From the cell containing the given text, extract its center point as [x, y] coordinate. 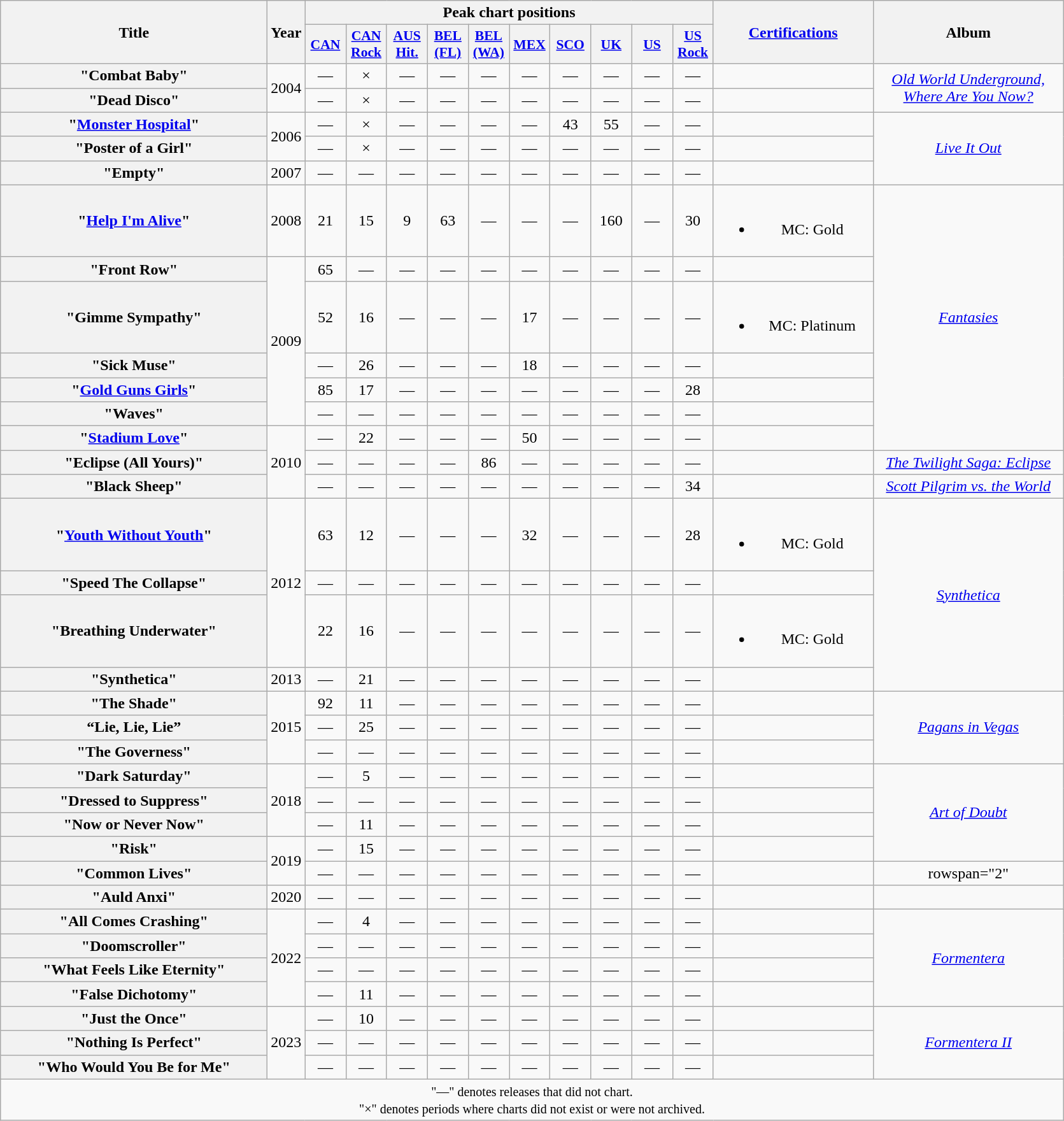
US [652, 45]
Art of Doubt [968, 812]
"Now or Never Now" [134, 824]
32 [530, 535]
"Dark Saturday" [134, 776]
9 [407, 220]
Scott Pilgrim vs. the World [968, 487]
"Dressed to Suppress" [134, 800]
18 [530, 365]
CAN [325, 45]
"All Comes Crashing" [134, 922]
"Gimme Sympathy" [134, 317]
MEX [530, 45]
86 [488, 462]
2020 [287, 897]
2007 [287, 173]
2023 [287, 1043]
"Stadium Love" [134, 438]
Year [287, 32]
"Youth Without Youth" [134, 535]
65 [325, 269]
2009 [287, 341]
85 [325, 389]
"Waves" [134, 414]
2004 [287, 88]
2015 [287, 727]
2006 [287, 136]
"Doomscroller" [134, 946]
2022 [287, 958]
"Just the Once" [134, 1018]
"Front Row" [134, 269]
UK [611, 45]
"Poster of a Girl" [134, 148]
25 [366, 727]
2012 [287, 583]
"Monster Hospital" [134, 124]
Peak chart positions [509, 13]
"The Governess" [134, 752]
160 [611, 220]
52 [325, 317]
“Lie, Lie, Lie” [134, 727]
"Risk" [134, 848]
"What Feels Like Eternity" [134, 970]
Formentera II [968, 1043]
"Who Would You Be for Me" [134, 1067]
43 [571, 124]
"Speed The Collapse" [134, 583]
Old World Underground, Where Are You Now? [968, 88]
92 [325, 703]
"Synthetica" [134, 679]
"Help I'm Alive" [134, 220]
"Eclipse (All Yours)" [134, 462]
Certifications [793, 32]
Live It Out [968, 148]
"False Dichotomy" [134, 994]
"Common Lives" [134, 873]
Fantasies [968, 317]
Pagans in Vegas [968, 727]
10 [366, 1018]
"Combat Baby" [134, 76]
"Dead Disco" [134, 100]
4 [366, 922]
26 [366, 365]
"—" denotes releases that did not chart."×" denotes periods where charts did not exist or were not archived. [532, 1099]
"The Shade" [134, 703]
Title [134, 32]
Formentera [968, 958]
12 [366, 535]
34 [693, 487]
"Empty" [134, 173]
AUSHit. [407, 45]
US Rock [693, 45]
30 [693, 220]
50 [530, 438]
Album [968, 32]
2018 [287, 800]
"Nothing Is Perfect" [134, 1043]
"Sick Muse" [134, 365]
"Black Sheep" [134, 487]
"Auld Anxi" [134, 897]
CANRock [366, 45]
"Breathing Underwater" [134, 631]
55 [611, 124]
2013 [287, 679]
2019 [287, 860]
2010 [287, 462]
5 [366, 776]
2008 [287, 220]
The Twilight Saga: Eclipse [968, 462]
BEL(WA) [488, 45]
BEL(FL) [448, 45]
MC: Platinum [793, 317]
SCO [571, 45]
"Gold Guns Girls" [134, 389]
rowspan="2" [968, 873]
Synthetica [968, 595]
